Determine the [X, Y] coordinate at the center of the cell enclosing the given text.  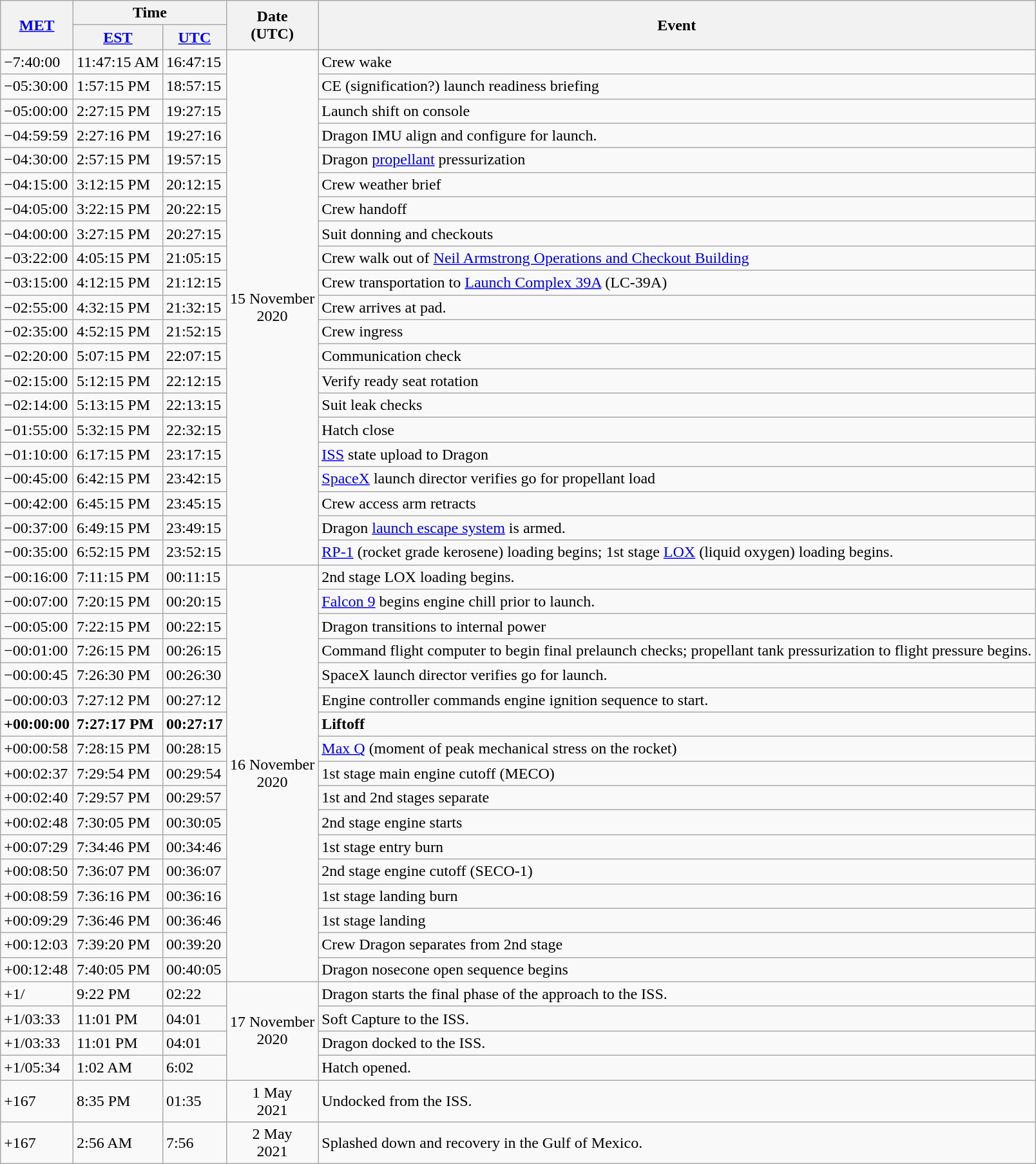
4:05:15 PM [117, 258]
22:32:15 [195, 430]
5:13:15 PM [117, 405]
+00:08:59 [37, 896]
−04:15:00 [37, 184]
Falcon 9 begins engine chill prior to launch. [676, 601]
00:30:05 [195, 822]
Crew arrives at pad. [676, 307]
7:27:12 PM [117, 699]
00:27:12 [195, 699]
1 May2021 [272, 1101]
Dragon IMU align and configure for launch. [676, 135]
Launch shift on console [676, 111]
+00:02:37 [37, 773]
22:07:15 [195, 356]
−05:00:00 [37, 111]
−00:45:00 [37, 479]
3:22:15 PM [117, 209]
7:39:20 PM [117, 945]
+00:00:58 [37, 749]
11:47:15 AM [117, 62]
2:27:16 PM [117, 135]
02:22 [195, 994]
Dragon propellant pressurization [676, 160]
−00:05:00 [37, 626]
−00:16:00 [37, 577]
Command flight computer to begin final prelaunch checks; propellant tank pressurization to flight pressure begins. [676, 650]
00:29:57 [195, 798]
Dragon transitions to internal power [676, 626]
16:47:15 [195, 62]
4:52:15 PM [117, 332]
1st stage entry burn [676, 847]
8:35 PM [117, 1101]
−7:40:00 [37, 62]
17 November2020 [272, 1031]
1st and 2nd stages separate [676, 798]
Crew weather brief [676, 184]
9:22 PM [117, 994]
7:34:46 PM [117, 847]
Verify ready seat rotation [676, 381]
19:57:15 [195, 160]
1st stage landing [676, 920]
7:27:17 PM [117, 724]
21:52:15 [195, 332]
23:49:15 [195, 528]
2 May2021 [272, 1143]
SpaceX launch director verifies go for propellant load [676, 479]
Date(UTC) [272, 25]
Crew ingress [676, 332]
+00:09:29 [37, 920]
6:42:15 PM [117, 479]
22:13:15 [195, 405]
00:26:30 [195, 675]
7:36:07 PM [117, 871]
−03:22:00 [37, 258]
6:52:15 PM [117, 552]
RP-1 (rocket grade kerosene) loading begins; 1st stage LOX (liquid oxygen) loading begins. [676, 552]
Crew transportation to Launch Complex 39A (LC-39A) [676, 282]
1:57:15 PM [117, 86]
+1/05:34 [37, 1067]
−00:01:00 [37, 650]
UTC [195, 37]
−01:55:00 [37, 430]
6:02 [195, 1067]
−04:59:59 [37, 135]
MET [37, 25]
7:56 [195, 1143]
01:35 [195, 1101]
7:20:15 PM [117, 601]
21:05:15 [195, 258]
20:22:15 [195, 209]
6:45:15 PM [117, 503]
Dragon launch escape system is armed. [676, 528]
−05:30:00 [37, 86]
7:30:05 PM [117, 822]
00:34:46 [195, 847]
Engine controller commands engine ignition sequence to start. [676, 699]
−02:20:00 [37, 356]
4:12:15 PM [117, 282]
00:26:15 [195, 650]
7:36:46 PM [117, 920]
+00:02:40 [37, 798]
7:29:57 PM [117, 798]
−02:14:00 [37, 405]
−03:15:00 [37, 282]
+00:07:29 [37, 847]
7:36:16 PM [117, 896]
Hatch close [676, 430]
+1/ [37, 994]
00:36:46 [195, 920]
+00:02:48 [37, 822]
00:22:15 [195, 626]
Crew walk out of Neil Armstrong Operations and Checkout Building [676, 258]
23:45:15 [195, 503]
00:27:17 [195, 724]
Crew handoff [676, 209]
Time [149, 13]
−02:55:00 [37, 307]
3:27:15 PM [117, 233]
1st stage main engine cutoff (MECO) [676, 773]
−00:37:00 [37, 528]
00:40:05 [195, 969]
Crew Dragon separates from 2nd stage [676, 945]
Communication check [676, 356]
SpaceX launch director verifies go for launch. [676, 675]
Splashed down and recovery in the Gulf of Mexico. [676, 1143]
00:28:15 [195, 749]
7:11:15 PM [117, 577]
19:27:16 [195, 135]
6:49:15 PM [117, 528]
Crew access arm retracts [676, 503]
4:32:15 PM [117, 307]
−02:15:00 [37, 381]
21:32:15 [195, 307]
2nd stage engine starts [676, 822]
−00:07:00 [37, 601]
20:27:15 [195, 233]
00:29:54 [195, 773]
Undocked from the ISS. [676, 1101]
15 November2020 [272, 307]
−02:35:00 [37, 332]
2:57:15 PM [117, 160]
−00:00:45 [37, 675]
Dragon docked to the ISS. [676, 1043]
−00:35:00 [37, 552]
−00:42:00 [37, 503]
5:07:15 PM [117, 356]
−04:00:00 [37, 233]
7:29:54 PM [117, 773]
3:12:15 PM [117, 184]
−04:30:00 [37, 160]
Hatch opened. [676, 1067]
+00:08:50 [37, 871]
Dragon starts the final phase of the approach to the ISS. [676, 994]
Suit leak checks [676, 405]
00:39:20 [195, 945]
00:20:15 [195, 601]
1st stage landing burn [676, 896]
Liftoff [676, 724]
Event [676, 25]
ISS state upload to Dragon [676, 454]
+00:12:03 [37, 945]
Crew wake [676, 62]
6:17:15 PM [117, 454]
00:36:07 [195, 871]
Suit donning and checkouts [676, 233]
19:27:15 [195, 111]
7:22:15 PM [117, 626]
16 November2020 [272, 773]
2:56 AM [117, 1143]
−00:00:03 [37, 699]
−01:10:00 [37, 454]
23:17:15 [195, 454]
1:02 AM [117, 1067]
−04:05:00 [37, 209]
18:57:15 [195, 86]
CE (signification?) launch readiness briefing [676, 86]
5:32:15 PM [117, 430]
2:27:15 PM [117, 111]
5:12:15 PM [117, 381]
2nd stage LOX loading begins. [676, 577]
+00:12:48 [37, 969]
Soft Capture to the ISS. [676, 1018]
23:52:15 [195, 552]
7:26:30 PM [117, 675]
7:40:05 PM [117, 969]
20:12:15 [195, 184]
EST [117, 37]
23:42:15 [195, 479]
2nd stage engine cutoff (SECO-1) [676, 871]
21:12:15 [195, 282]
00:11:15 [195, 577]
00:36:16 [195, 896]
7:26:15 PM [117, 650]
Dragon nosecone open sequence begins [676, 969]
7:28:15 PM [117, 749]
Max Q (moment of peak mechanical stress on the rocket) [676, 749]
22:12:15 [195, 381]
+00:00:00 [37, 724]
